Return the [x, y] coordinate for the center point of the cell that contains the specified text.  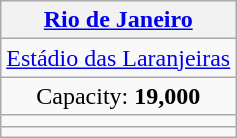
Capacity: 19,000 [118, 96]
Estádio das Laranjeiras [118, 58]
Rio de Janeiro [118, 20]
